Pinpoint the cell where the given text exists, returning its [x, y] midpoint coordinate. 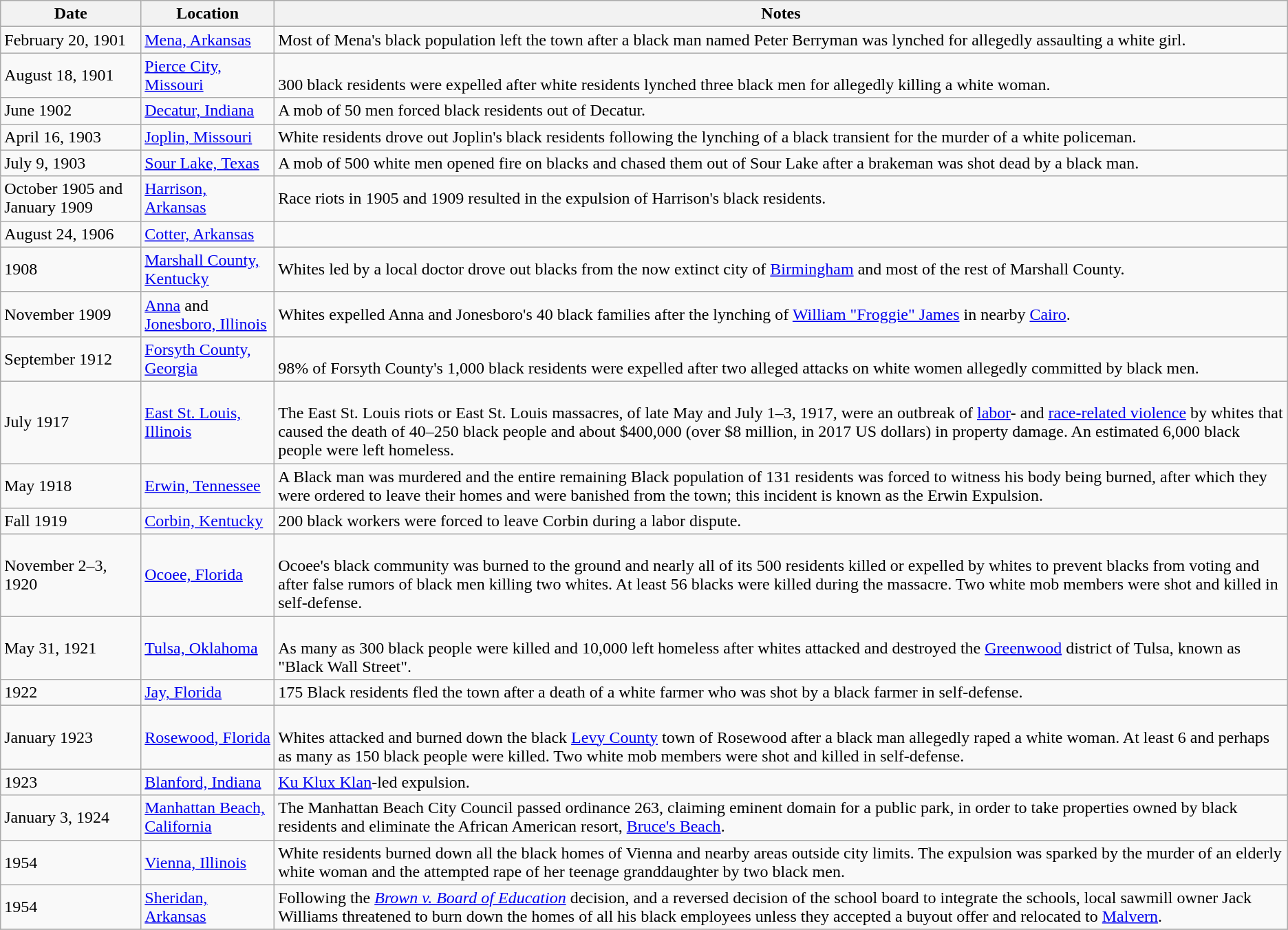
Blanford, Indiana [208, 782]
Manhattan Beach, California [208, 817]
Anna and Jonesboro, Illinois [208, 314]
98% of Forsyth County's 1,000 black residents were expelled after two alleged attacks on white women allegedly committed by black men. [782, 359]
Date [71, 14]
October 1905 and January 1909 [71, 198]
Vienna, Illinois [208, 863]
White residents drove out Joplin's black residents following the lynching of a black transient for the murder of a white policeman. [782, 137]
Location [208, 14]
Tulsa, Oklahoma [208, 648]
Cotter, Arkansas [208, 234]
175 Black residents fled the town after a death of a white farmer who was shot by a black farmer in self-defense. [782, 693]
Notes [782, 14]
August 18, 1901 [71, 76]
1923 [71, 782]
June 1902 [71, 111]
Rosewood, Florida [208, 737]
Forsyth County, Georgia [208, 359]
Ku Klux Klan-led expulsion. [782, 782]
November 1909 [71, 314]
300 black residents were expelled after white residents lynched three black men for allegedly killing a white woman. [782, 76]
Mena, Arkansas [208, 40]
September 1912 [71, 359]
July 1917 [71, 422]
January 3, 1924 [71, 817]
Pierce City, Missouri [208, 76]
January 1923 [71, 737]
Fall 1919 [71, 521]
Jay, Florida [208, 693]
Harrison, Arkansas [208, 198]
East St. Louis, Illinois [208, 422]
Whites expelled Anna and Jonesboro's 40 black families after the lynching of William "Froggie" James in nearby Cairo. [782, 314]
Corbin, Kentucky [208, 521]
August 24, 1906 [71, 234]
Sheridan, Arkansas [208, 907]
Most of Mena's black population left the town after a black man named Peter Berryman was lynched for allegedly assaulting a white girl. [782, 40]
200 black workers were forced to leave Corbin during a labor dispute. [782, 521]
Ocoee, Florida [208, 575]
April 16, 1903 [71, 137]
1922 [71, 693]
Decatur, Indiana [208, 111]
Whites led by a local doctor drove out blacks from the now extinct city of Birmingham and most of the rest of Marshall County. [782, 270]
1908 [71, 270]
November 2–3, 1920 [71, 575]
February 20, 1901 [71, 40]
May 31, 1921 [71, 648]
Erwin, Tennessee [208, 486]
Joplin, Missouri [208, 137]
July 9, 1903 [71, 163]
Sour Lake, Texas [208, 163]
A mob of 500 white men opened fire on blacks and chased them out of Sour Lake after a brakeman was shot dead by a black man. [782, 163]
Marshall County, Kentucky [208, 270]
A mob of 50 men forced black residents out of Decatur. [782, 111]
May 1918 [71, 486]
Race riots in 1905 and 1909 resulted in the expulsion of Harrison's black residents. [782, 198]
